Pinpoint the cell where the given text exists, returning its [X, Y] midpoint coordinate. 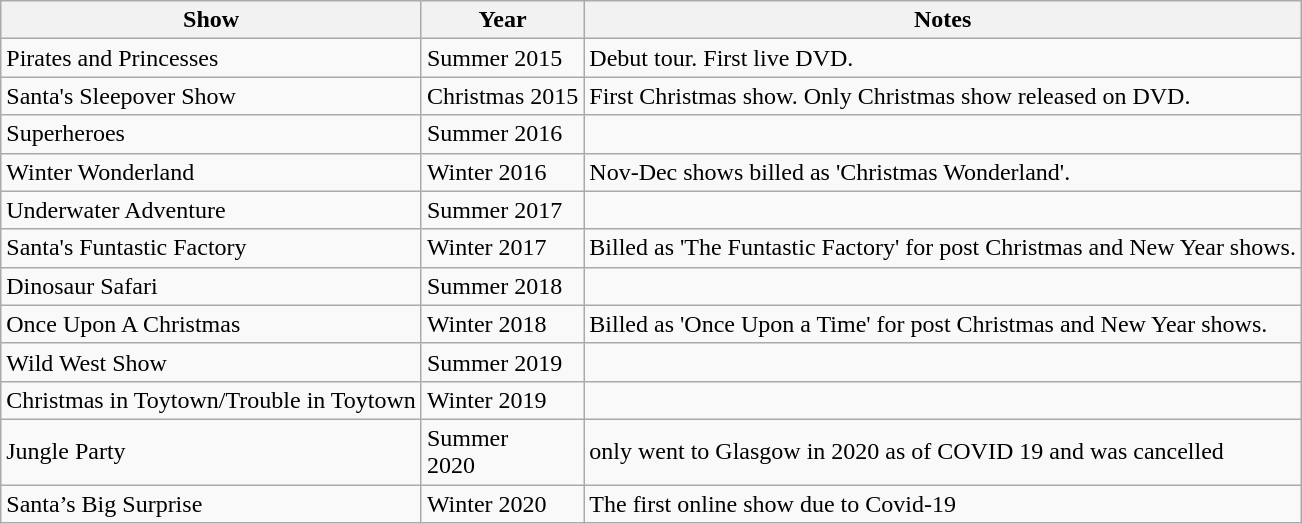
First Christmas show. Only Christmas show released on DVD. [943, 96]
Pirates and Princesses [212, 58]
Santa's Sleepover Show [212, 96]
Dinosaur Safari [212, 286]
Billed as 'The Funtastic Factory' for post Christmas and New Year shows. [943, 248]
Notes [943, 20]
Christmas in Toytown/Trouble in Toytown [212, 400]
The first online show due to Covid-19 [943, 503]
Summer 2018 [502, 286]
Debut tour. First live DVD. [943, 58]
Show [212, 20]
Billed as 'Once Upon a Time' for post Christmas and New Year shows. [943, 324]
Superheroes [212, 134]
Year [502, 20]
Winter 2018 [502, 324]
Underwater Adventure [212, 210]
Winter 2017 [502, 248]
Winter 2019 [502, 400]
Jungle Party [212, 452]
Winter Wonderland [212, 172]
Wild West Show [212, 362]
Summer 2017 [502, 210]
Summer2020 [502, 452]
Nov-Dec shows billed as 'Christmas Wonderland'. [943, 172]
Winter 2020 [502, 503]
Christmas 2015 [502, 96]
only went to Glasgow in 2020 as of COVID 19 and was cancelled [943, 452]
Once Upon A Christmas [212, 324]
Summer 2019 [502, 362]
Santa’s Big Surprise [212, 503]
Summer 2015 [502, 58]
Summer 2016 [502, 134]
Santa's Funtastic Factory [212, 248]
Winter 2016 [502, 172]
